Extract the (x, y) coordinate from the center of the cell holding the provided text.  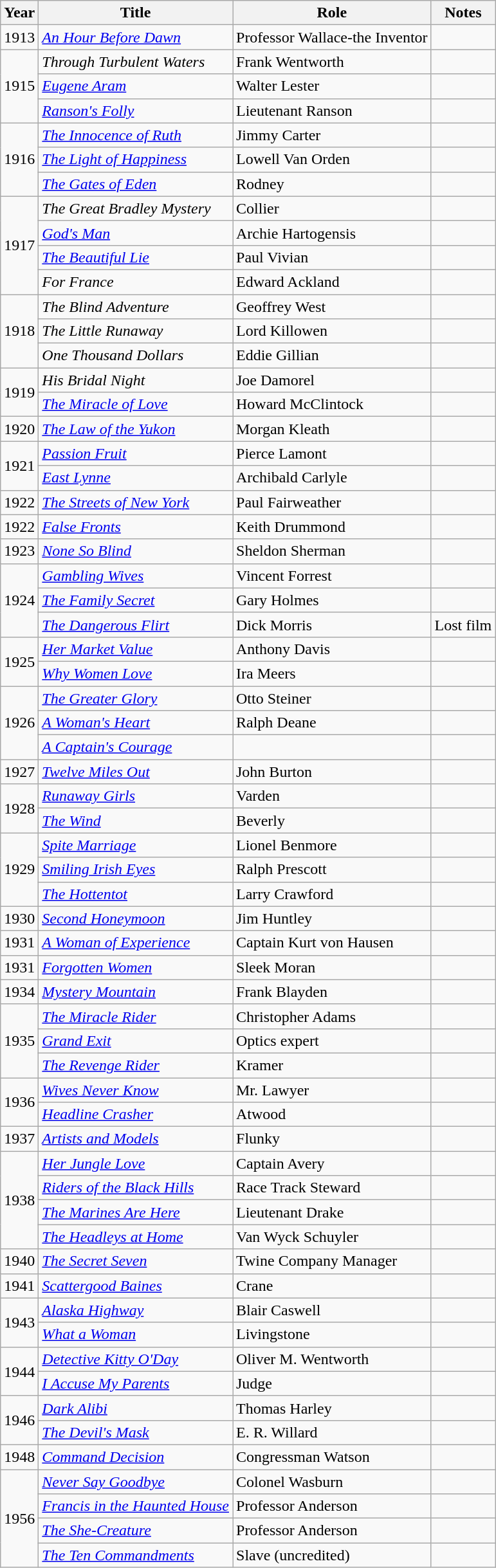
Lionel Benmore (332, 845)
1917 (19, 245)
The Miracle of Love (136, 405)
1944 (19, 1371)
The Family Secret (136, 600)
Gary Holmes (332, 600)
The Streets of New York (136, 502)
1956 (19, 1518)
Congressman Watson (332, 1457)
The Hottentot (136, 894)
1946 (19, 1420)
An Hour Before Dawn (136, 37)
1930 (19, 918)
For France (136, 282)
Lieutenant Ranson (332, 111)
1926 (19, 722)
Frank Blayden (332, 992)
1928 (19, 808)
Crane (332, 1286)
His Bridal Night (136, 380)
1935 (19, 1041)
Sleek Moran (332, 967)
Flunky (332, 1139)
Wives Never Know (136, 1090)
Lowell Van Orden (332, 160)
Professor Wallace-the Inventor (332, 37)
Why Women Love (136, 673)
Lost film (463, 624)
1919 (19, 392)
A Woman's Heart (136, 723)
Detective Kitty O'Day (136, 1359)
Jim Huntley (332, 918)
1940 (19, 1261)
Eddie Gillian (332, 356)
Title (136, 13)
The Revenge Rider (136, 1065)
1921 (19, 466)
The Gates of Eden (136, 184)
Kramer (332, 1065)
Dick Morris (332, 624)
Pierce Lamont (332, 453)
Vincent Forrest (332, 576)
1915 (19, 86)
The Innocence of Ruth (136, 135)
A Woman of Experience (136, 943)
Grand Exit (136, 1041)
Collier (332, 208)
The Devil's Mask (136, 1432)
None So Blind (136, 551)
Notes (463, 13)
God's Man (136, 233)
Runaway Girls (136, 796)
Larry Crawford (332, 894)
East Lynne (136, 478)
Morgan Kleath (332, 429)
Jimmy Carter (332, 135)
Archibald Carlyle (332, 478)
Ralph Deane (332, 723)
The Secret Seven (136, 1261)
Optics expert (332, 1041)
Race Track Steward (332, 1188)
Command Decision (136, 1457)
Colonel Wasburn (332, 1481)
The Blind Adventure (136, 307)
Dark Alibi (136, 1408)
The Marines Are Here (136, 1212)
Ira Meers (332, 673)
The Light of Happiness (136, 160)
1916 (19, 160)
1923 (19, 551)
Lieutenant Drake (332, 1212)
Thomas Harley (332, 1408)
Mr. Lawyer (332, 1090)
Scattergood Baines (136, 1286)
The She-Creature (136, 1531)
1938 (19, 1200)
Edward Ackland (332, 282)
Role (332, 13)
The Greater Glory (136, 698)
What a Woman (136, 1335)
Spite Marriage (136, 845)
Van Wyck Schuyler (332, 1237)
Otto Steiner (332, 698)
1925 (19, 661)
The Little Runaway (136, 331)
Oliver M. Wentworth (332, 1359)
Riders of the Black Hills (136, 1188)
Rodney (332, 184)
Twine Company Manager (332, 1261)
1943 (19, 1322)
The Great Bradley Mystery (136, 208)
The Wind (136, 821)
Captain Avery (332, 1163)
1920 (19, 429)
Artists and Models (136, 1139)
Gambling Wives (136, 576)
Keith Drummond (332, 527)
The Beautiful Lie (136, 257)
The Law of the Yukon (136, 429)
One Thousand Dollars (136, 356)
Livingstone (332, 1335)
The Ten Commandments (136, 1555)
Never Say Goodbye (136, 1481)
1918 (19, 331)
Mystery Mountain (136, 992)
1934 (19, 992)
I Accuse My Parents (136, 1383)
The Miracle Rider (136, 1016)
Francis in the Haunted House (136, 1506)
Twelve Miles Out (136, 772)
Sheldon Sherman (332, 551)
John Burton (332, 772)
Joe Damorel (332, 380)
Passion Fruit (136, 453)
1937 (19, 1139)
Year (19, 13)
1913 (19, 37)
Smiling Irish Eyes (136, 870)
Lord Killowen (332, 331)
Ranson's Folly (136, 111)
Judge (332, 1383)
Blair Caswell (332, 1310)
Christopher Adams (332, 1016)
Eugene Aram (136, 86)
Geoffrey West (332, 307)
Varden (332, 796)
Archie Hartogensis (332, 233)
Forgotten Women (136, 967)
Howard McClintock (332, 405)
The Dangerous Flirt (136, 624)
Atwood (332, 1115)
False Fronts (136, 527)
Paul Fairweather (332, 502)
Beverly (332, 821)
1936 (19, 1102)
1948 (19, 1457)
1924 (19, 600)
1941 (19, 1286)
1929 (19, 870)
E. R. Willard (332, 1432)
Slave (uncredited) (332, 1555)
Her Market Value (136, 649)
Anthony Davis (332, 649)
Through Turbulent Waters (136, 62)
Alaska Highway (136, 1310)
Ralph Prescott (332, 870)
Walter Lester (332, 86)
1927 (19, 772)
A Captain's Courage (136, 747)
Her Jungle Love (136, 1163)
Second Honeymoon (136, 918)
Headline Crasher (136, 1115)
Frank Wentworth (332, 62)
Captain Kurt von Hausen (332, 943)
Paul Vivian (332, 257)
The Headleys at Home (136, 1237)
